Return the (X, Y) coordinate for the center point of the cell that contains the specified text.  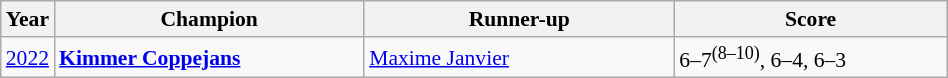
Year (28, 19)
2022 (28, 58)
Runner-up (519, 19)
Maxime Janvier (519, 58)
Score (810, 19)
6–7(8–10), 6–4, 6–3 (810, 58)
Kimmer Coppejans (209, 58)
Champion (209, 19)
